From the cell containing the given text, extract its center point as [X, Y] coordinate. 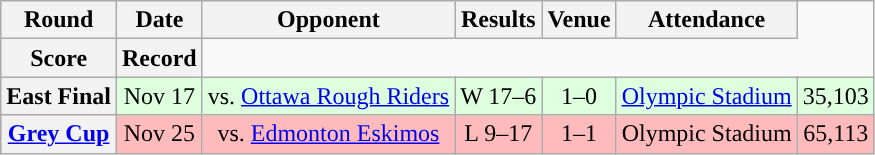
Nov 17 [160, 96]
East Final [59, 96]
Results [498, 20]
vs. Edmonton Eskimos [328, 134]
Opponent [328, 20]
1–0 [579, 96]
vs. Ottawa Rough Riders [328, 96]
Nov 25 [160, 134]
1–1 [579, 134]
65,113 [836, 134]
Attendance [706, 20]
Grey Cup [59, 134]
L 9–17 [498, 134]
Score [59, 58]
Record [160, 58]
W 17–6 [498, 96]
Date [160, 20]
Venue [579, 20]
Round [59, 20]
35,103 [836, 96]
